Find where the given text appears and provide that cell's center as [x, y] coordinate. 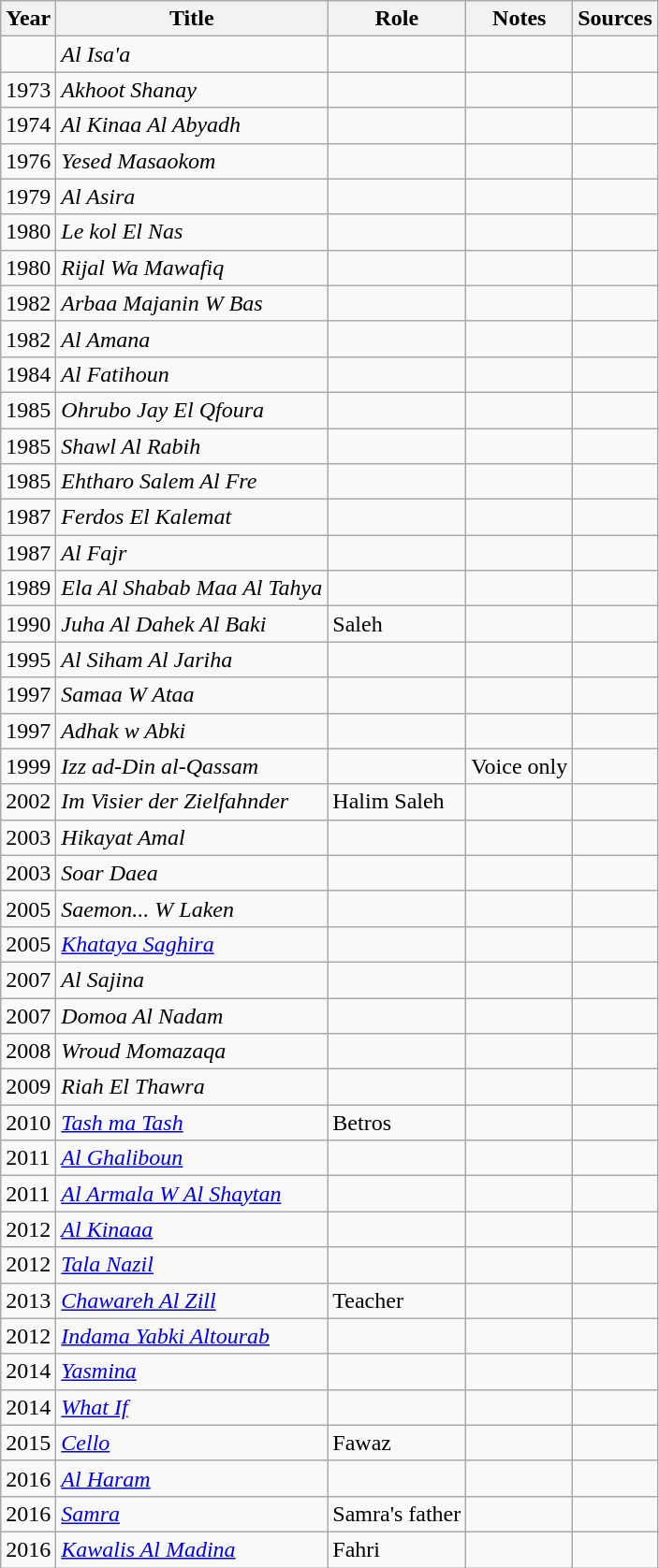
1974 [28, 125]
Yesed Masaokom [192, 161]
Ferdos El Kalemat [192, 517]
Ela Al Shabab Maa Al Tahya [192, 588]
Al Fatihoun [192, 374]
1989 [28, 588]
Halim Saleh [397, 802]
Adhak w Abki [192, 731]
Al Kinaa Al Abyadh [192, 125]
2015 [28, 1443]
Chawareh Al Zill [192, 1300]
Hikayat Amal [192, 837]
Arbaa Majanin W Bas [192, 303]
Al Sajina [192, 980]
2013 [28, 1300]
1973 [28, 90]
1984 [28, 374]
Saemon... W Laken [192, 908]
2002 [28, 802]
Ehtharo Salem Al Fre [192, 482]
Riah El Thawra [192, 1087]
Al Isa'a [192, 54]
Role [397, 19]
Le kol El Nas [192, 232]
Khataya Saghira [192, 944]
1979 [28, 196]
Juha Al Dahek Al Baki [192, 624]
Izz ad-Din al-Qassam [192, 766]
Year [28, 19]
Al Ghaliboun [192, 1158]
Saleh [397, 624]
Voice only [520, 766]
Yasmina [192, 1372]
Title [192, 19]
Tash ma Tash [192, 1123]
2009 [28, 1087]
Samra [192, 1514]
2008 [28, 1052]
Soar Daea [192, 873]
Sources [616, 19]
1999 [28, 766]
Ohrubo Jay El Qfoura [192, 410]
2010 [28, 1123]
1990 [28, 624]
Al Armala W Al Shaytan [192, 1194]
Kawalis Al Madina [192, 1549]
Tala Nazil [192, 1265]
Akhoot Shanay [192, 90]
Domoa Al Nadam [192, 1015]
Samaa W Ataa [192, 695]
Shawl Al Rabih [192, 446]
1995 [28, 660]
Al Siham Al Jariha [192, 660]
Im Visier der Zielfahnder [192, 802]
Al Amana [192, 339]
1976 [28, 161]
Al Kinaaa [192, 1229]
Wroud Momazaqa [192, 1052]
What If [192, 1407]
Samra's father [397, 1514]
Fahri [397, 1549]
Teacher [397, 1300]
Al Fajr [192, 553]
Notes [520, 19]
Fawaz [397, 1443]
Cello [192, 1443]
Al Haram [192, 1478]
Betros [397, 1123]
Rijal Wa Mawafiq [192, 268]
Al Asira [192, 196]
Indama Yabki Altourab [192, 1336]
